Determine the (X, Y) coordinate at the center of the cell enclosing the given text.  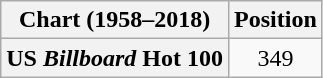
Chart (1958–2018) (115, 20)
349 (276, 58)
US Billboard Hot 100 (115, 58)
Position (276, 20)
